Output the [x, y] coordinate of the center of the cell containing the given text.  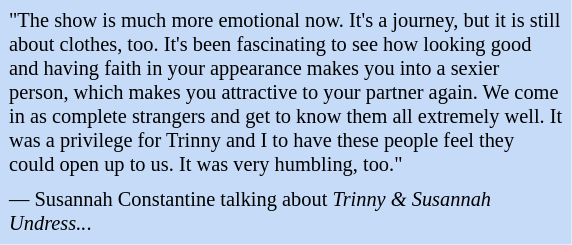
— Susannah Constantine talking about Trinny & Susannah Undress... [286, 212]
